Identify which cell holds the provided text, then report its [x, y] central coordinate. 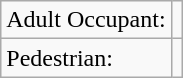
Adult Occupant: [86, 20]
Pedestrian: [86, 58]
